Scan for the cell matching the given text and deliver its [x, y] coordinate at center. 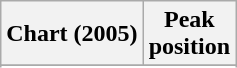
Peakposition [189, 34]
Chart (2005) [72, 34]
